Identify which cell holds the provided text, then report its (X, Y) central coordinate. 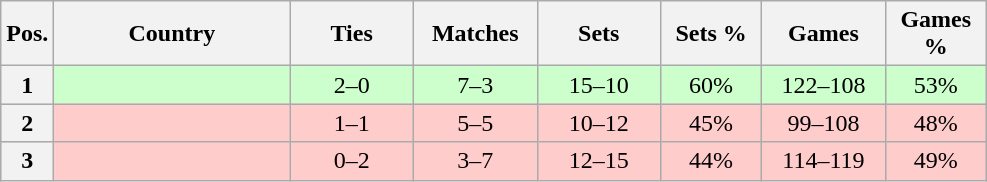
1 (28, 85)
0–2 (352, 161)
44% (712, 161)
10–12 (599, 123)
2–0 (352, 85)
49% (936, 161)
15–10 (599, 85)
7–3 (475, 85)
122–108 (824, 85)
99–108 (824, 123)
60% (712, 85)
12–15 (599, 161)
Country (172, 34)
Games % (936, 34)
3 (28, 161)
45% (712, 123)
114–119 (824, 161)
5–5 (475, 123)
48% (936, 123)
Ties (352, 34)
1–1 (352, 123)
Sets (599, 34)
2 (28, 123)
Sets % (712, 34)
Pos. (28, 34)
53% (936, 85)
3–7 (475, 161)
Games (824, 34)
Matches (475, 34)
